Extract the (x, y) coordinate from the center of the cell holding the provided text.  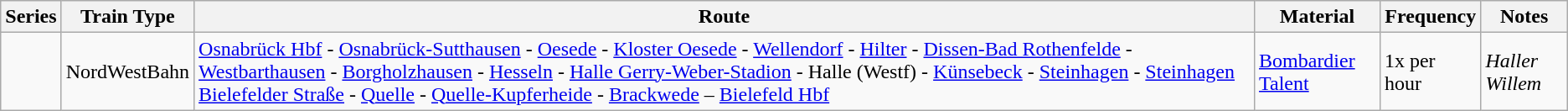
Notes (1524, 17)
Train Type (127, 17)
Haller Willem (1524, 71)
Route (725, 17)
NordWestBahn (127, 71)
Frequency (1431, 17)
1x per hour (1431, 71)
Series (31, 17)
Bombardier Talent (1318, 71)
Material (1318, 17)
